Output the [X, Y] coordinate of the center of the cell containing the given text.  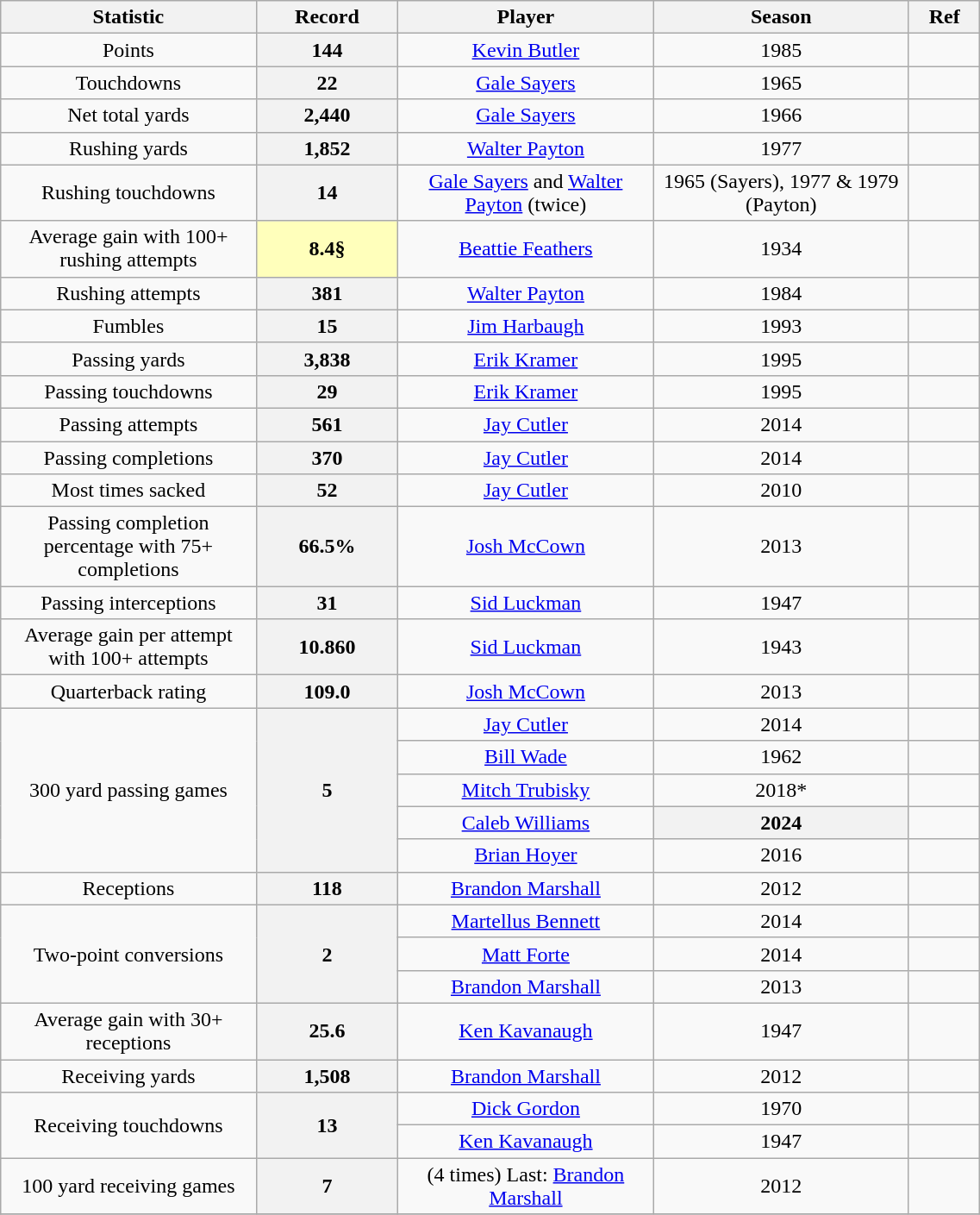
3,838 [328, 359]
1984 [781, 293]
Player [526, 17]
Beattie Feathers [526, 248]
Average gain with 100+ rushing attempts [128, 248]
Average gain with 30+ receptions [128, 1031]
1965 (Sayers), 1977 & 1979 (Payton) [781, 193]
Passing completions [128, 458]
Ref [944, 17]
1962 [781, 757]
22 [328, 83]
Fumbles [128, 326]
Receiving touchdowns [128, 1125]
29 [328, 391]
Rushing yards [128, 148]
Bill Wade [526, 757]
Points [128, 50]
8.4§ [328, 248]
2024 [781, 823]
Touchdowns [128, 83]
Rushing attempts [128, 293]
Quarterback rating [128, 692]
Caleb Williams [526, 823]
31 [328, 603]
Two-point conversions [128, 954]
14 [328, 193]
Passing touchdowns [128, 391]
300 yard passing games [128, 790]
Passing yards [128, 359]
Average gain per attempt with 100+ attempts [128, 647]
561 [328, 424]
(4 times) Last: Brandon Marshall [526, 1187]
13 [328, 1125]
5 [328, 790]
1970 [781, 1109]
Most times sacked [128, 491]
66.5% [328, 547]
1966 [781, 116]
1943 [781, 647]
Receiving yards [128, 1075]
Gale Sayers and Walter Payton (twice) [526, 193]
Dick Gordon [526, 1109]
Passing completion percentage with 75+ completions [128, 547]
2,440 [328, 116]
15 [328, 326]
2016 [781, 855]
25.6 [328, 1031]
1985 [781, 50]
1977 [781, 148]
Season [781, 17]
370 [328, 458]
2018* [781, 790]
Jim Harbaugh [526, 326]
Brian Hoyer [526, 855]
Record [328, 17]
Kevin Butler [526, 50]
2 [328, 954]
Passing interceptions [128, 603]
Passing attempts [128, 424]
Statistic [128, 17]
10.860 [328, 647]
Mitch Trubisky [526, 790]
381 [328, 293]
2010 [781, 491]
Matt Forte [526, 954]
Net total yards [128, 116]
Receptions [128, 888]
118 [328, 888]
144 [328, 50]
1,508 [328, 1075]
100 yard receiving games [128, 1187]
109.0 [328, 692]
7 [328, 1187]
1993 [781, 326]
1,852 [328, 148]
Rushing touchdowns [128, 193]
1934 [781, 248]
1965 [781, 83]
Martellus Bennett [526, 921]
52 [328, 491]
